Extract the (X, Y) coordinate from the center of the cell holding the provided text.  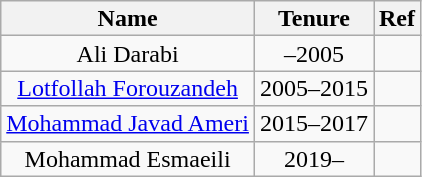
Ref (398, 18)
Ali Darabi (128, 54)
2005–2015 (314, 88)
Name (128, 18)
Mohammad Javad Ameri (128, 124)
–2005 (314, 54)
2019– (314, 158)
Mohammad Esmaeili (128, 158)
Lotfollah Forouzandeh (128, 88)
2015–2017 (314, 124)
Tenure (314, 18)
